Search for the cell housing the specified text and yield its [X, Y] center coordinate. 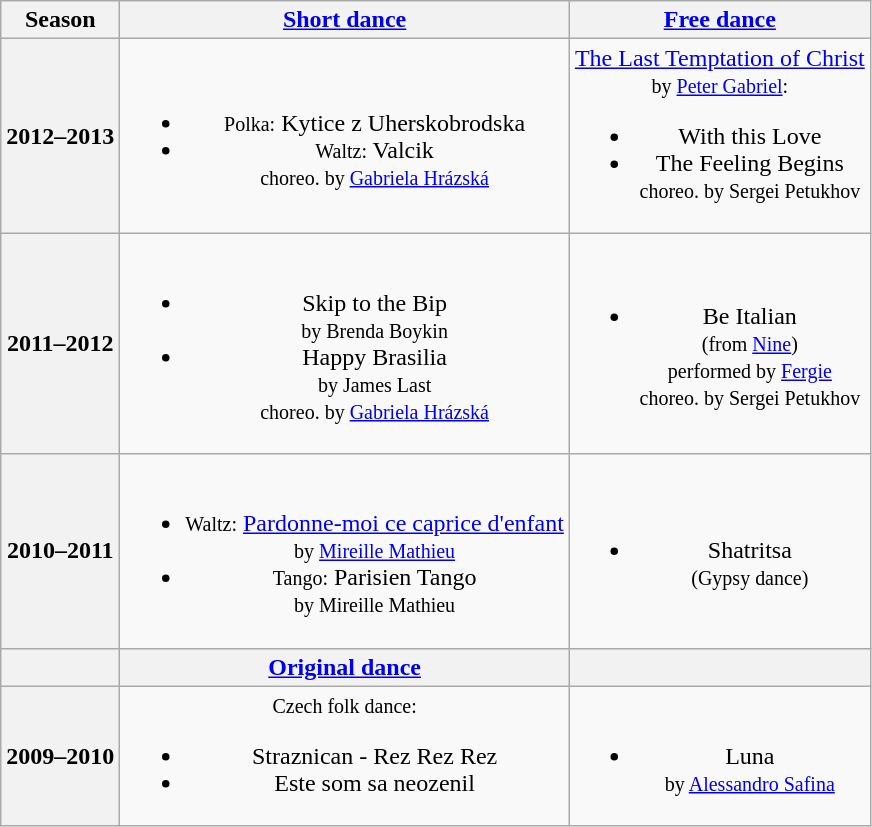
Season [60, 20]
Short dance [345, 20]
The Last Temptation of Christ by Peter Gabriel: With this LoveThe Feeling Begins choreo. by Sergei Petukhov [720, 136]
2012–2013 [60, 136]
Skip to the Bip by Brenda Boykin Happy Brasilia by James Last choreo. by Gabriela Hrázská [345, 344]
Polka: Kytice z UherskobrodskaWaltz: Valcik choreo. by Gabriela Hrázská [345, 136]
Free dance [720, 20]
2009–2010 [60, 756]
2011–2012 [60, 344]
Be Italian (from Nine) performed by Fergie choreo. by Sergei Petukhov [720, 344]
Original dance [345, 667]
Luna by Alessandro Safina [720, 756]
Waltz: Pardonne-moi ce caprice d'enfant by Mireille Mathieu Tango: Parisien Tango by Mireille Mathieu [345, 551]
Czech folk dance:Straznican - Rez Rez RezEste som sa neozenil [345, 756]
Shatritsa (Gypsy dance) [720, 551]
2010–2011 [60, 551]
